Return the [x, y] coordinate for the center point of the cell that contains the specified text.  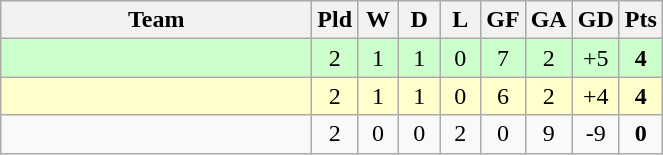
D [420, 20]
Team [156, 20]
GD [596, 20]
+4 [596, 96]
GA [548, 20]
7 [503, 58]
9 [548, 134]
GF [503, 20]
+5 [596, 58]
-9 [596, 134]
W [378, 20]
6 [503, 96]
Pts [640, 20]
L [460, 20]
Pld [335, 20]
